Provide the (x, y) coordinate of the cell's center where the given text is located.  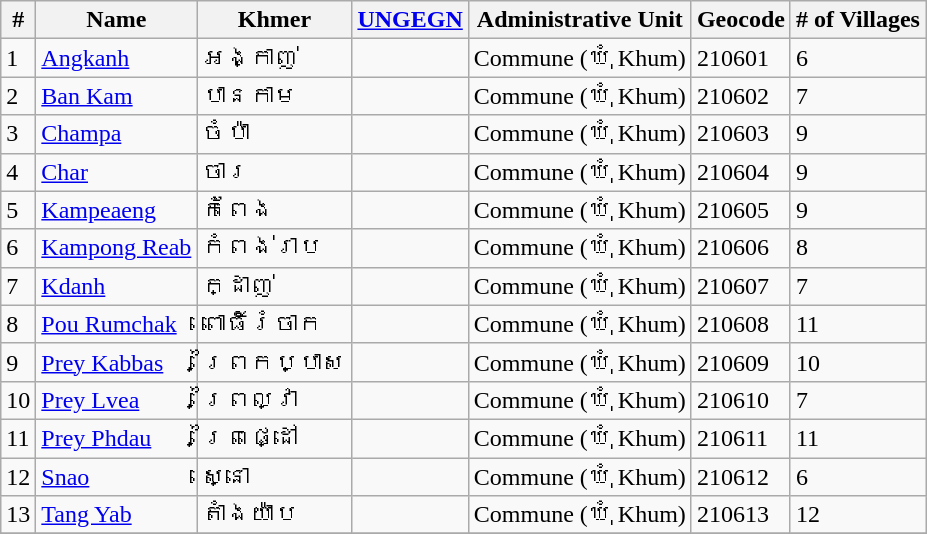
បានកាម (274, 96)
Kdanh (116, 286)
ចារ (274, 172)
3 (18, 134)
អង្កាញ់ (274, 58)
210605 (740, 210)
Geocode (740, 20)
ព្រៃកប្បាស (274, 362)
Name (116, 20)
Snao (116, 477)
ព្រៃផ្ដៅ (274, 438)
210602 (740, 96)
Tang Yab (116, 515)
ក្ដាញ់ (274, 286)
210609 (740, 362)
13 (18, 515)
UNGEGN (410, 20)
Kampeaeng (116, 210)
ព្រៃល្វា (274, 400)
ពោធិ៍រំចាក (274, 324)
210611 (740, 438)
Char (116, 172)
Prey Kabbas (116, 362)
Prey Phdau (116, 438)
210612 (740, 477)
តាំងយ៉ាប (274, 515)
210603 (740, 134)
Ban Kam (116, 96)
2 (18, 96)
1 (18, 58)
Pou Rumchak (116, 324)
Angkanh (116, 58)
Champa (116, 134)
Kampong Reab (116, 248)
210610 (740, 400)
210606 (740, 248)
5 (18, 210)
កំពែង (274, 210)
Prey Lvea (116, 400)
Administrative Unit (580, 20)
210607 (740, 286)
ស្នោ (274, 477)
# (18, 20)
210608 (740, 324)
210604 (740, 172)
210601 (740, 58)
ចំប៉ា (274, 134)
210613 (740, 515)
# of Villages (858, 20)
កំពង់រាប (274, 248)
Khmer (274, 20)
4 (18, 172)
